Return the [X, Y] coordinate for the center point of the cell that contains the specified text.  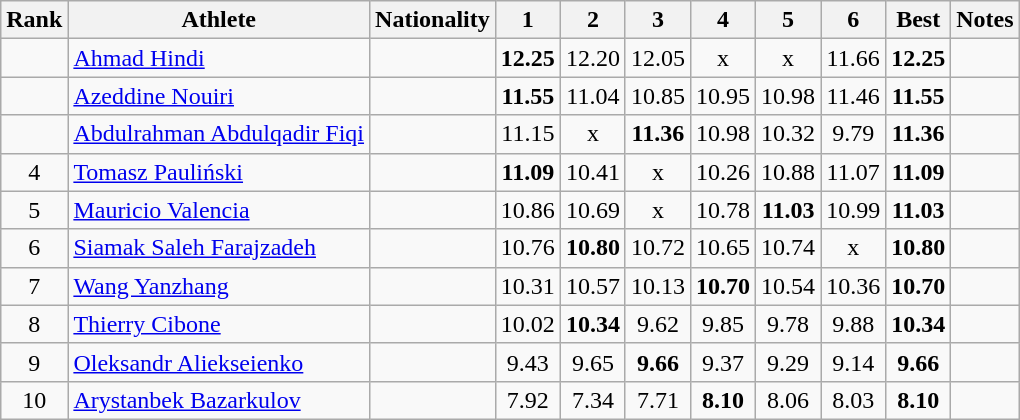
10.41 [592, 172]
Notes [985, 20]
10.31 [528, 286]
7.92 [528, 400]
10.88 [788, 172]
1 [528, 20]
9.43 [528, 362]
9.14 [854, 362]
Arystanbek Bazarkulov [219, 400]
8.03 [854, 400]
11.15 [528, 134]
9 [34, 362]
10.32 [788, 134]
2 [592, 20]
9.78 [788, 324]
10.54 [788, 286]
7.34 [592, 400]
Mauricio Valencia [219, 210]
10.85 [658, 96]
9.65 [592, 362]
9.62 [658, 324]
Wang Yanzhang [219, 286]
12.05 [658, 58]
9.88 [854, 324]
3 [658, 20]
10.26 [722, 172]
10.95 [722, 96]
10.86 [528, 210]
10.65 [722, 248]
Abdulrahman Abdulqadir Fiqi [219, 134]
Azeddine Nouiri [219, 96]
Athlete [219, 20]
10.74 [788, 248]
11.04 [592, 96]
10.57 [592, 286]
11.07 [854, 172]
7 [34, 286]
10.02 [528, 324]
10.76 [528, 248]
Best [918, 20]
9.79 [854, 134]
9.29 [788, 362]
10.72 [658, 248]
11.66 [854, 58]
Siamak Saleh Farajzadeh [219, 248]
9.37 [722, 362]
10.78 [722, 210]
10.99 [854, 210]
8.06 [788, 400]
10.13 [658, 286]
11.46 [854, 96]
Ahmad Hindi [219, 58]
10.36 [854, 286]
12.20 [592, 58]
Oleksandr Aliekseienko [219, 362]
8 [34, 324]
Rank [34, 20]
Thierry Cibone [219, 324]
7.71 [658, 400]
10.69 [592, 210]
Tomasz Pauliński [219, 172]
10 [34, 400]
Nationality [433, 20]
9.85 [722, 324]
